Capture the cell that displays the provided text and extract its (X, Y) central coordinate. 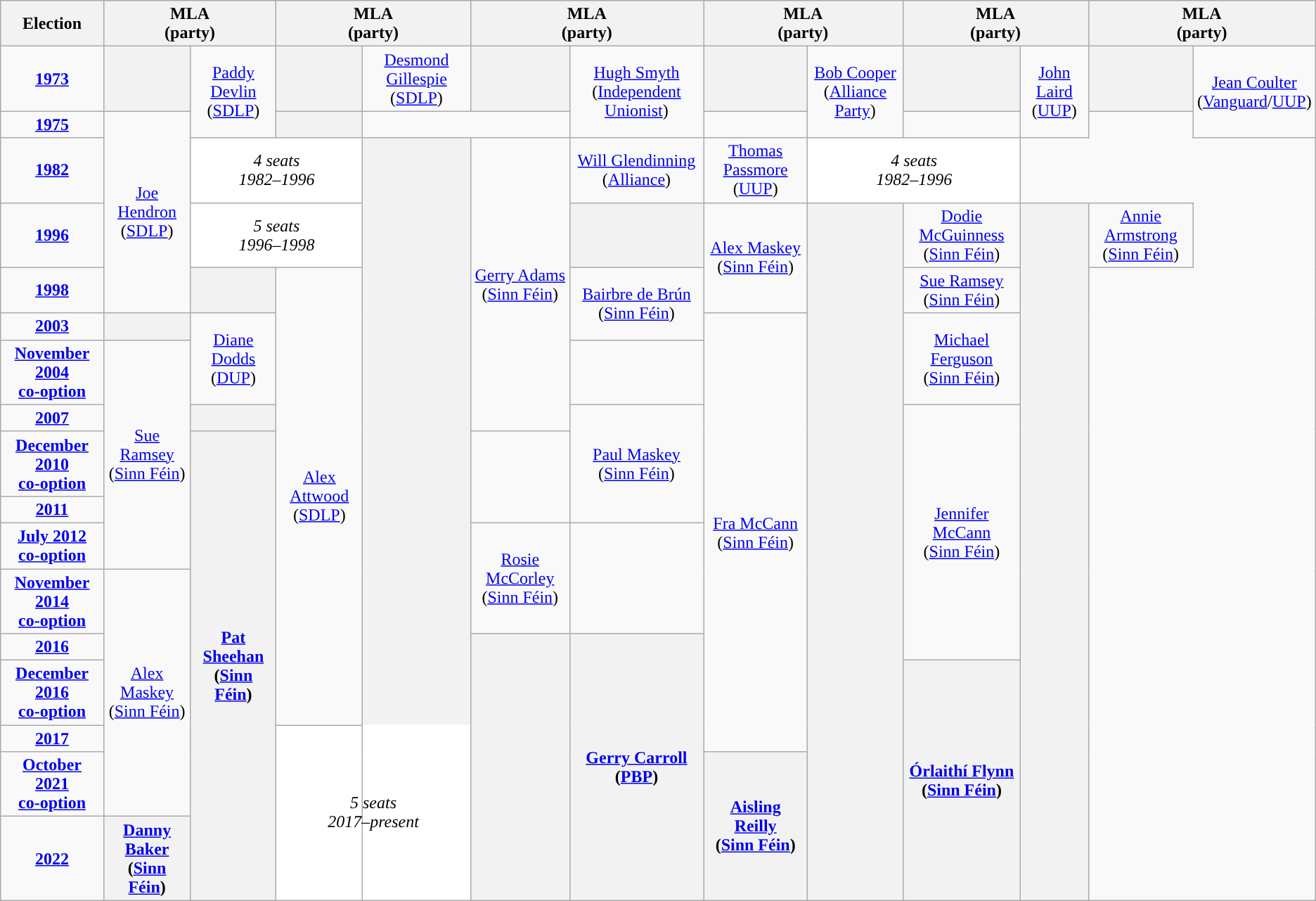
Aisling Reilly(Sinn Féin) (756, 826)
Órlaithí Flynn(Sinn Féin) (962, 781)
2022 (52, 858)
Bairbre de Brún(Sinn Féin) (636, 304)
2003 (52, 326)
October 2021co-option (52, 784)
November 2014co-option (52, 601)
Jean Coulter(Vanguard/UUP) (1254, 92)
1982 (52, 170)
Annie Armstrong(Sinn Féin) (1140, 235)
Gerry Adams(Sinn Féin) (520, 284)
1998 (52, 290)
December 2010co-option (52, 464)
Will Glendinning(Alliance) (636, 170)
December 2016co-option (52, 693)
Pat Sheehan(Sinn Féin) (233, 665)
Fra McCann(Sinn Féin) (756, 532)
Desmond Gillespie(SDLP) (416, 79)
Paddy Devlin(SDLP) (233, 92)
1973 (52, 79)
Thomas Passmore(UUP) (756, 170)
Danny Baker(Sinn Féin) (147, 858)
November 2004co-option (52, 372)
1996 (52, 235)
July 2012co-option (52, 546)
Rosie McCorley(Sinn Féin) (520, 578)
Election (52, 24)
Hugh Smyth(Independent Unionist) (636, 92)
Bob Cooper(Alliance Party) (855, 92)
John Laird(UUP) (1054, 92)
1975 (52, 124)
2016 (52, 647)
2011 (52, 509)
5 seats1996–1998 (277, 235)
Alex Attwood(SDLP) (319, 497)
2007 (52, 418)
Paul Maskey(Sinn Féin) (636, 464)
2017 (52, 739)
Gerry Carroll(PBP) (636, 767)
Dodie McGuinness(Sinn Féin) (962, 235)
5 seats2017–present (373, 813)
Joe Hendron(SDLP) (147, 212)
Diane Dodds(DUP) (233, 359)
Jennifer McCann(Sinn Féin) (962, 532)
Michael Ferguson(Sinn Féin) (962, 359)
